Find where the given text appears and provide that cell's center as [X, Y] coordinate. 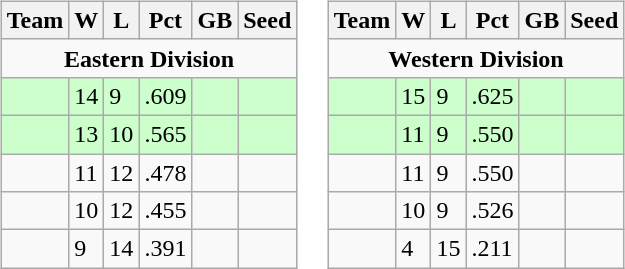
.526 [492, 211]
.455 [166, 211]
13 [86, 134]
.391 [166, 249]
.565 [166, 134]
Eastern Division [149, 58]
4 [414, 249]
.478 [166, 173]
.211 [492, 249]
Western Division [476, 58]
.609 [166, 96]
.625 [492, 96]
